Identify which cell holds the provided text, then report its [x, y] central coordinate. 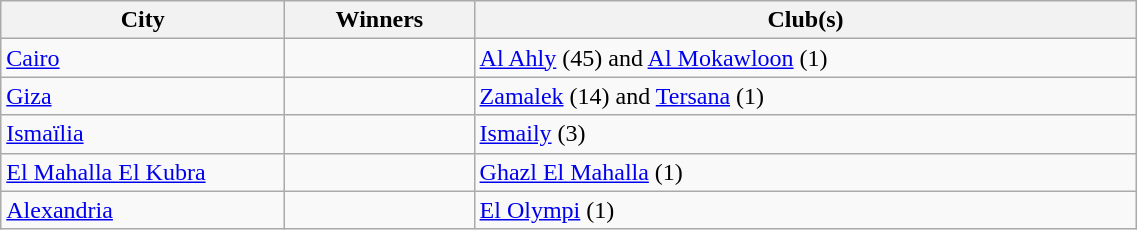
Al Ahly (45) and Al Mokawloon (1) [806, 58]
Ismaily (3) [806, 134]
Alexandria [143, 210]
El Mahalla El Kubra [143, 172]
El Olympi (1) [806, 210]
Ismaïlia [143, 134]
Club(s) [806, 20]
Zamalek (14) and Tersana (1) [806, 96]
Cairo [143, 58]
Giza [143, 96]
Winners [380, 20]
City [143, 20]
Ghazl El Mahalla (1) [806, 172]
